Identify which cell holds the provided text, then report its [x, y] central coordinate. 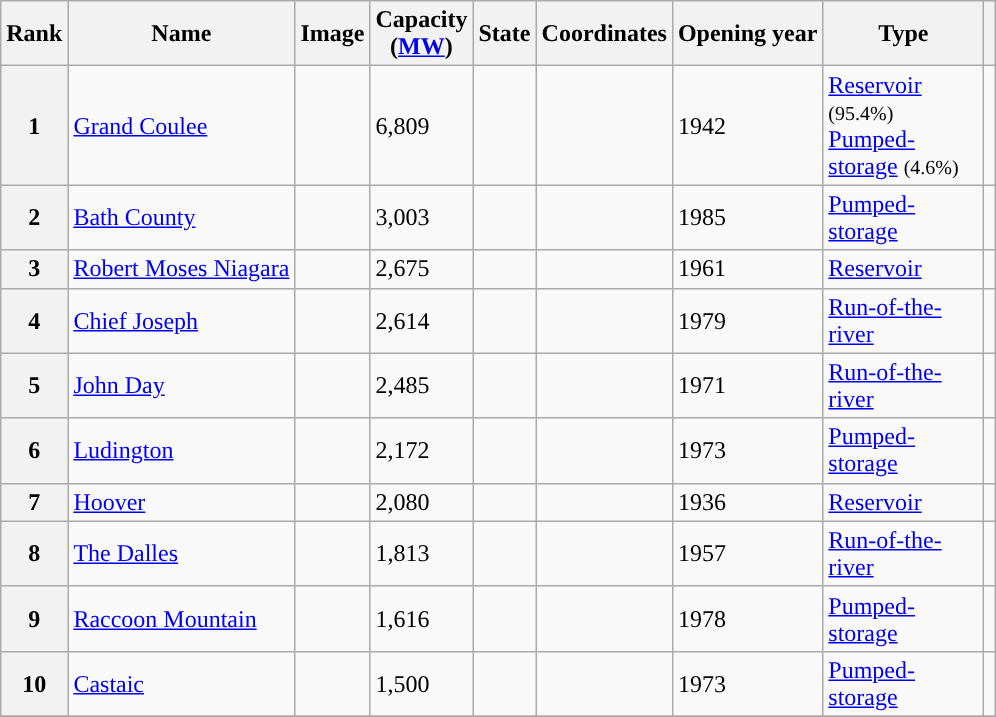
Castaic [182, 684]
Coordinates [604, 34]
1,616 [422, 618]
John Day [182, 386]
3,003 [422, 218]
2 [34, 218]
Bath County [182, 218]
1,813 [422, 554]
1942 [747, 126]
4 [34, 320]
7 [34, 502]
2,080 [422, 502]
Type [904, 34]
9 [34, 618]
1936 [747, 502]
1 [34, 126]
Name [182, 34]
6,809 [422, 126]
Ludington [182, 450]
8 [34, 554]
1979 [747, 320]
3 [34, 269]
Reservoir (95.4%)Pumped-storage (4.6%) [904, 126]
1971 [747, 386]
10 [34, 684]
1957 [747, 554]
The Dalles [182, 554]
1961 [747, 269]
2,172 [422, 450]
2,614 [422, 320]
Robert Moses Niagara [182, 269]
1,500 [422, 684]
1978 [747, 618]
Rank [34, 34]
1985 [747, 218]
Grand Coulee [182, 126]
Image [332, 34]
Raccoon Mountain [182, 618]
2,675 [422, 269]
Chief Joseph [182, 320]
2,485 [422, 386]
6 [34, 450]
State [504, 34]
5 [34, 386]
Hoover [182, 502]
Opening year [747, 34]
Capacity(MW) [422, 34]
